Pinpoint the cell where the given text exists, returning its [x, y] midpoint coordinate. 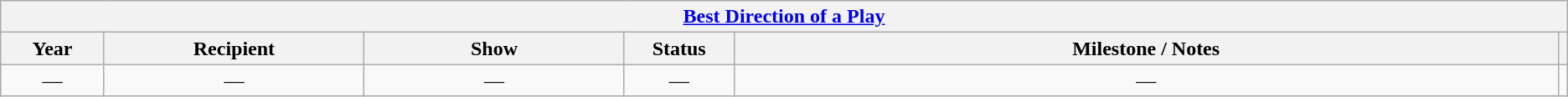
Best Direction of a Play [784, 17]
Recipient [235, 48]
Status [678, 48]
Milestone / Notes [1146, 48]
Year [52, 48]
Show [494, 48]
